Locate the cell with the specified text and output its (x, y) center coordinate. 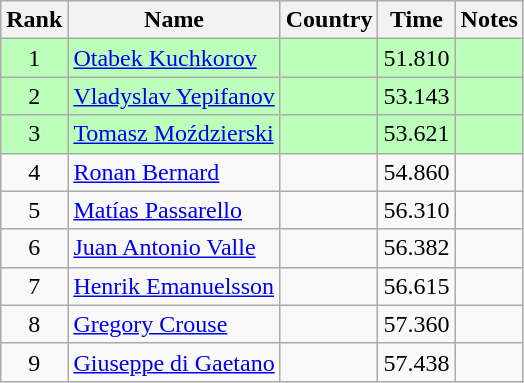
Matías Passarello (174, 210)
56.382 (416, 248)
56.310 (416, 210)
3 (34, 134)
4 (34, 172)
Tomasz Moździerski (174, 134)
Notes (489, 20)
7 (34, 286)
Rank (34, 20)
6 (34, 248)
53.621 (416, 134)
56.615 (416, 286)
Name (174, 20)
5 (34, 210)
8 (34, 324)
57.438 (416, 362)
Gregory Crouse (174, 324)
Juan Antonio Valle (174, 248)
Otabek Kuchkorov (174, 58)
57.360 (416, 324)
1 (34, 58)
51.810 (416, 58)
Time (416, 20)
Ronan Bernard (174, 172)
Country (329, 20)
9 (34, 362)
54.860 (416, 172)
2 (34, 96)
Henrik Emanuelsson (174, 286)
53.143 (416, 96)
Giuseppe di Gaetano (174, 362)
Vladyslav Yepifanov (174, 96)
